Pinpoint the cell where the given text exists, returning its (x, y) midpoint coordinate. 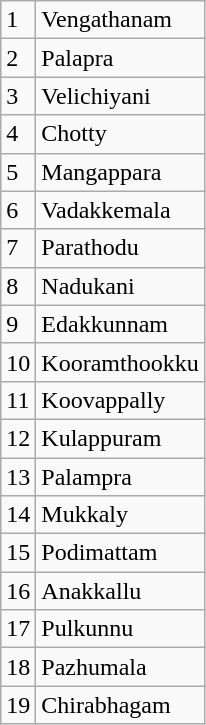
12 (18, 438)
Mangappara (120, 172)
Velichiyani (120, 96)
5 (18, 172)
18 (18, 667)
Vengathanam (120, 20)
Palampra (120, 477)
3 (18, 96)
Chirabhagam (120, 705)
7 (18, 248)
Palapra (120, 58)
15 (18, 553)
11 (18, 400)
Kulappuram (120, 438)
1 (18, 20)
6 (18, 210)
Nadukani (120, 286)
Edakkunnam (120, 324)
Parathodu (120, 248)
Mukkaly (120, 515)
Vadakkemala (120, 210)
Anakkallu (120, 591)
Kooramthookku (120, 362)
19 (18, 705)
4 (18, 134)
9 (18, 324)
Chotty (120, 134)
13 (18, 477)
Pazhumala (120, 667)
17 (18, 629)
Pulkunnu (120, 629)
16 (18, 591)
14 (18, 515)
2 (18, 58)
8 (18, 286)
Podimattam (120, 553)
Koovappally (120, 400)
10 (18, 362)
